Output the [X, Y] coordinate of the center of the cell containing the given text.  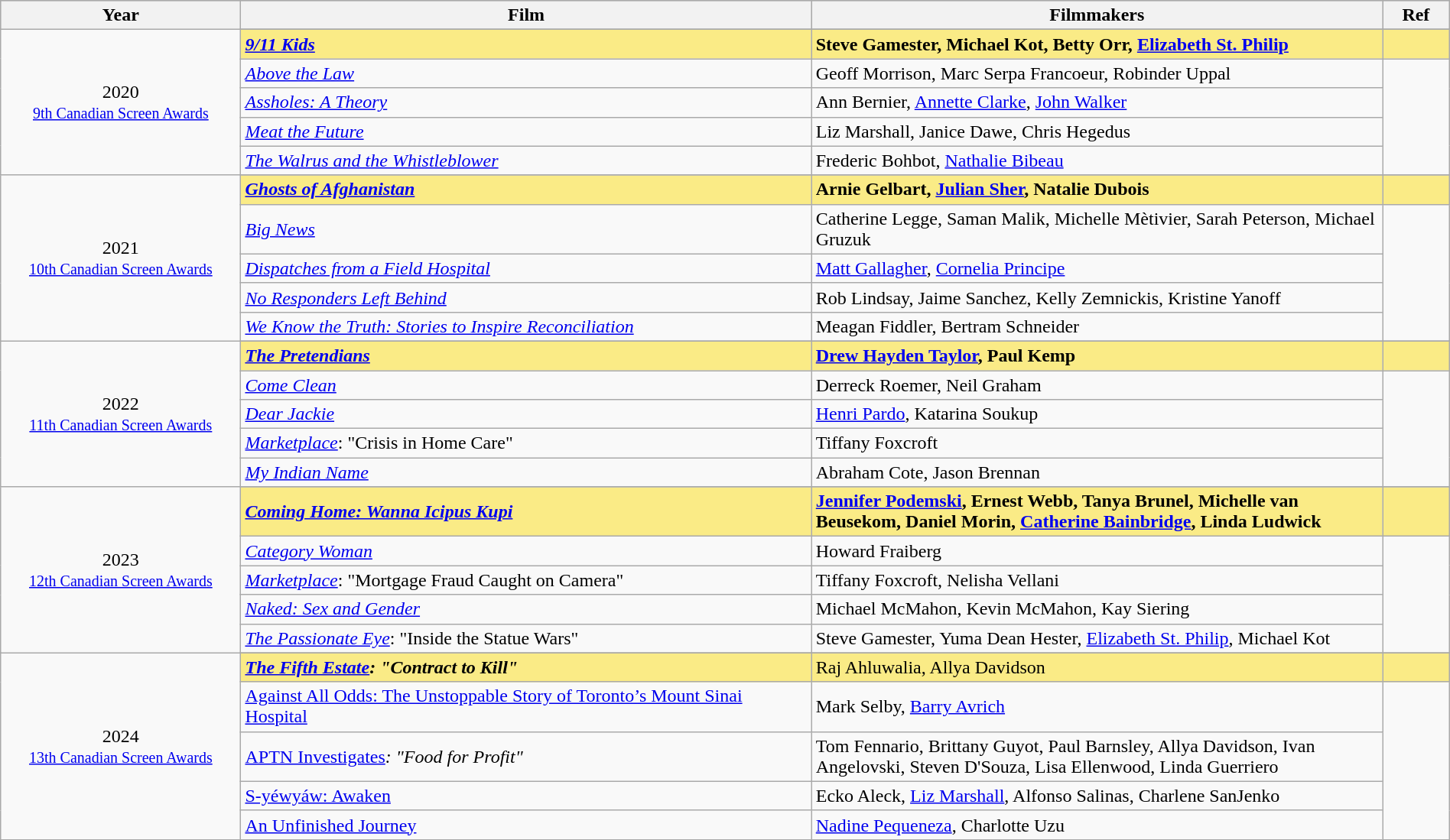
My Indian Name [526, 472]
The Fifth Estate: "Contract to Kill" [526, 667]
Marketplace: "Crisis in Home Care" [526, 443]
Film [526, 15]
Geoff Morrison, Marc Serpa Francoeur, Robinder Uppal [1097, 73]
Against All Odds: The Unstoppable Story of Toronto’s Mount Sinai Hospital [526, 706]
Steve Gamester, Michael Kot, Betty Orr, Elizabeth St. Philip [1097, 44]
Henri Pardo, Katarina Soukup [1097, 414]
Frederic Bohbot, Nathalie Bibeau [1097, 161]
Ghosts of Afghanistan [526, 190]
The Passionate Eye: "Inside the Statue Wars" [526, 638]
Nadine Pequeneza, Charlotte Uzu [1097, 825]
Derreck Roemer, Neil Graham [1097, 384]
2020 9th Canadian Screen Awards [121, 102]
The Walrus and the Whistleblower [526, 161]
Big News [526, 229]
Above the Law [526, 73]
Ecko Aleck, Liz Marshall, Alfonso Salinas, Charlene SanJenko [1097, 796]
2024 13th Canadian Screen Awards [121, 746]
No Responders Left Behind [526, 297]
Mark Selby, Barry Avrich [1097, 706]
Category Woman [526, 551]
Filmmakers [1097, 15]
Raj Ahluwalia, Allya Davidson [1097, 667]
Marketplace: "Mortgage Fraud Caught on Camera" [526, 580]
S-yéwyáw: Awaken [526, 796]
Dispatches from a Field Hospital [526, 268]
Meat the Future [526, 131]
Meagan Fiddler, Bertram Schneider [1097, 326]
Dear Jackie [526, 414]
Arnie Gelbart, Julian Sher, Natalie Dubois [1097, 190]
Assholes: A Theory [526, 102]
2022 11th Canadian Screen Awards [121, 414]
9/11 Kids [526, 44]
2023 12th Canadian Screen Awards [121, 570]
The Pretendians [526, 355]
Rob Lindsay, Jaime Sanchez, Kelly Zemnickis, Kristine Yanoff [1097, 297]
Catherine Legge, Saman Malik, Michelle Mètivier, Sarah Peterson, Michael Gruzuk [1097, 229]
Ref [1416, 15]
Jennifer Podemski, Ernest Webb, Tanya Brunel, Michelle van Beusekom, Daniel Morin, Catherine Bainbridge, Linda Ludwick [1097, 512]
Tiffany Foxcroft, Nelisha Vellani [1097, 580]
Year [121, 15]
Tiffany Foxcroft [1097, 443]
Tom Fennario, Brittany Guyot, Paul Barnsley, Allya Davidson, Ivan Angelovski, Steven D'Souza, Lisa Ellenwood, Linda Guerriero [1097, 757]
Abraham Cote, Jason Brennan [1097, 472]
Howard Fraiberg [1097, 551]
Steve Gamester, Yuma Dean Hester, Elizabeth St. Philip, Michael Kot [1097, 638]
APTN Investigates: "Food for Profit" [526, 757]
Michael McMahon, Kevin McMahon, Kay Siering [1097, 609]
Ann Bernier, Annette Clarke, John Walker [1097, 102]
We Know the Truth: Stories to Inspire Reconciliation [526, 326]
Liz Marshall, Janice Dawe, Chris Hegedus [1097, 131]
Naked: Sex and Gender [526, 609]
Come Clean [526, 384]
Drew Hayden Taylor, Paul Kemp [1097, 355]
2021 10th Canadian Screen Awards [121, 258]
Coming Home: Wanna Icipus Kupi [526, 512]
Matt Gallagher, Cornelia Principe [1097, 268]
An Unfinished Journey [526, 825]
